Identify which cell holds the provided text, then report its [X, Y] central coordinate. 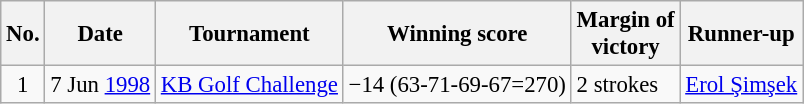
7 Jun 1998 [100, 85]
No. [23, 34]
1 [23, 85]
Tournament [249, 34]
Winning score [457, 34]
Erol Şimşek [742, 85]
KB Golf Challenge [249, 85]
2 strokes [626, 85]
Runner-up [742, 34]
Margin ofvictory [626, 34]
−14 (63-71-69-67=270) [457, 85]
Date [100, 34]
